Return the [x, y] coordinate for the center point of the cell that contains the specified text.  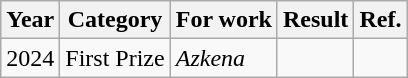
For work [224, 20]
Category [115, 20]
Year [30, 20]
Ref. [380, 20]
First Prize [115, 58]
2024 [30, 58]
Result [315, 20]
Azkena [224, 58]
